From the cell containing the given text, extract its center point as (X, Y) coordinate. 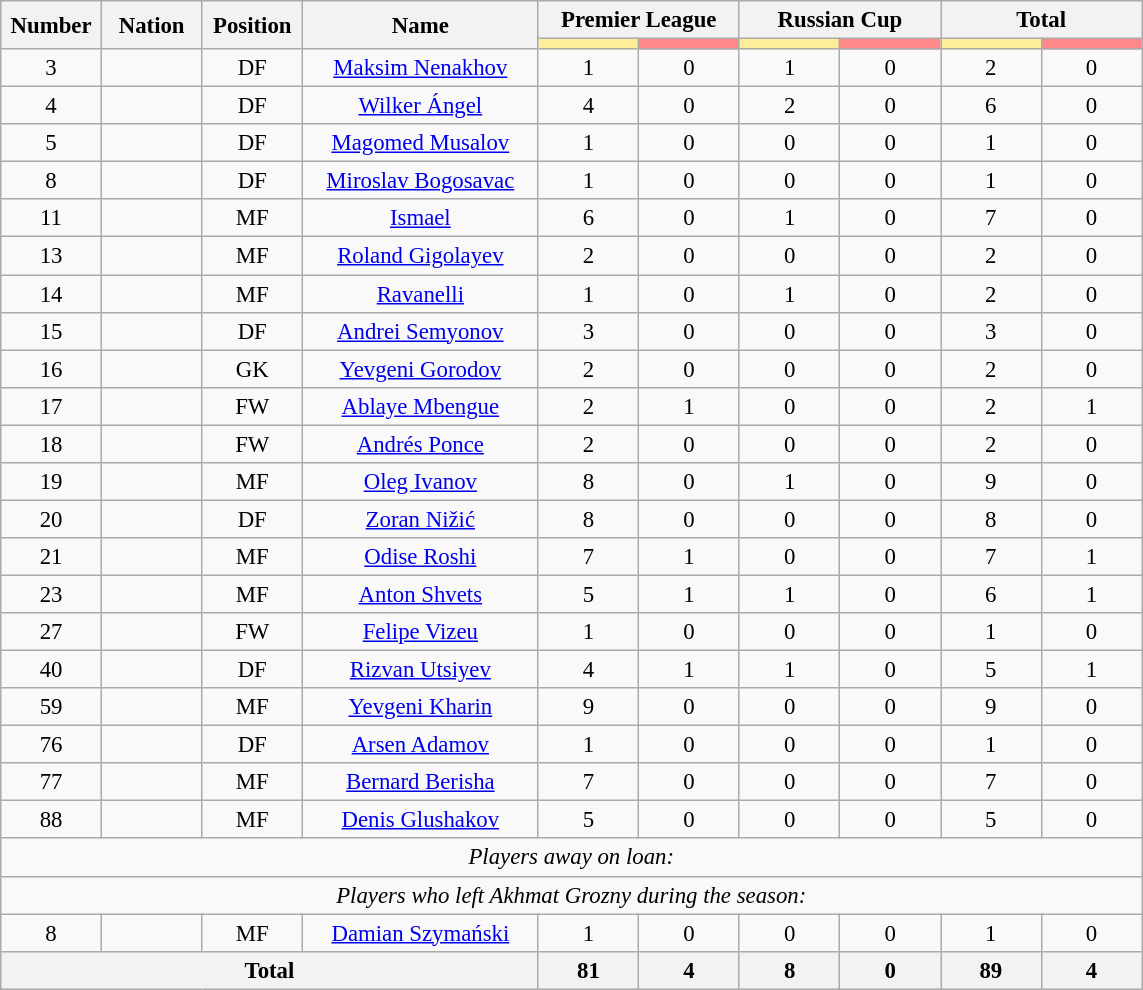
Premier League (638, 20)
17 (52, 406)
Arsen Adamov (421, 745)
Andrei Semyonov (421, 331)
23 (52, 594)
40 (52, 670)
27 (52, 632)
Magomed Musalov (421, 143)
Miroslav Bogosavac (421, 181)
11 (52, 219)
Rizvan Utsiyev (421, 670)
88 (52, 820)
81 (588, 970)
Wilker Ángel (421, 106)
Yevgeni Gorodov (421, 369)
14 (52, 294)
Maksim Nenakhov (421, 68)
13 (52, 256)
Russian Cup (840, 20)
Roland Gigolayev (421, 256)
Position (252, 25)
Anton Shvets (421, 594)
Felipe Vizeu (421, 632)
18 (52, 444)
Players away on loan: (572, 858)
20 (52, 519)
Ismael (421, 219)
Denis Glushakov (421, 820)
Players who left Akhmat Grozny during the season: (572, 895)
Ablaye Mbengue (421, 406)
Andrés Ponce (421, 444)
Bernard Berisha (421, 782)
Ravanelli (421, 294)
21 (52, 557)
Yevgeni Kharin (421, 707)
GK (252, 369)
Nation (152, 25)
Odise Roshi (421, 557)
Damian Szymański (421, 933)
19 (52, 482)
Name (421, 25)
59 (52, 707)
Zoran Nižić (421, 519)
15 (52, 331)
Number (52, 25)
Oleg Ivanov (421, 482)
16 (52, 369)
77 (52, 782)
76 (52, 745)
89 (990, 970)
